Output the [x, y] coordinate of the center of the cell containing the given text.  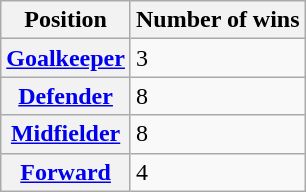
Position [66, 20]
Defender [66, 96]
Forward [66, 172]
3 [218, 58]
4 [218, 172]
Goalkeeper [66, 58]
Number of wins [218, 20]
Midfielder [66, 134]
